Provide the [X, Y] coordinate of the cell's center where the given text is located.  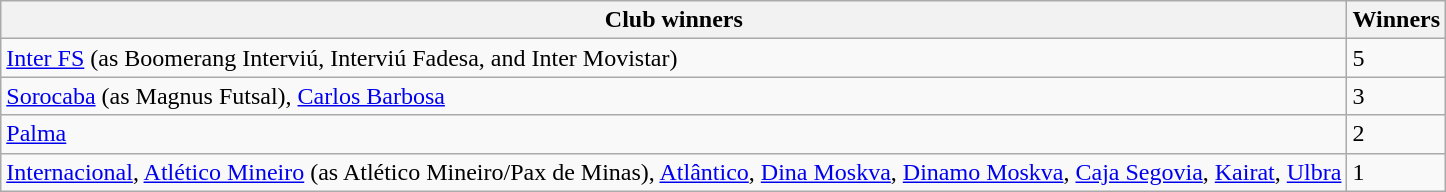
3 [1396, 96]
Internacional, Atlético Mineiro (as Atlético Mineiro/Pax de Minas), Atlântico, Dina Moskva, Dinamo Moskva, Caja Segovia, Kairat, Ulbra [674, 172]
Winners [1396, 20]
Sorocaba (as Magnus Futsal), Carlos Barbosa [674, 96]
Inter FS (as Boomerang Interviú, Interviú Fadesa, and Inter Movistar) [674, 58]
2 [1396, 134]
Palma [674, 134]
1 [1396, 172]
Club winners [674, 20]
5 [1396, 58]
